For the text-containing cell, return its midpoint in [x, y] coordinate format. 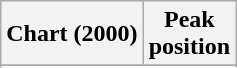
Chart (2000) [72, 34]
Peakposition [189, 34]
